Determine the (x, y) coordinate at the center of the cell enclosing the given text.  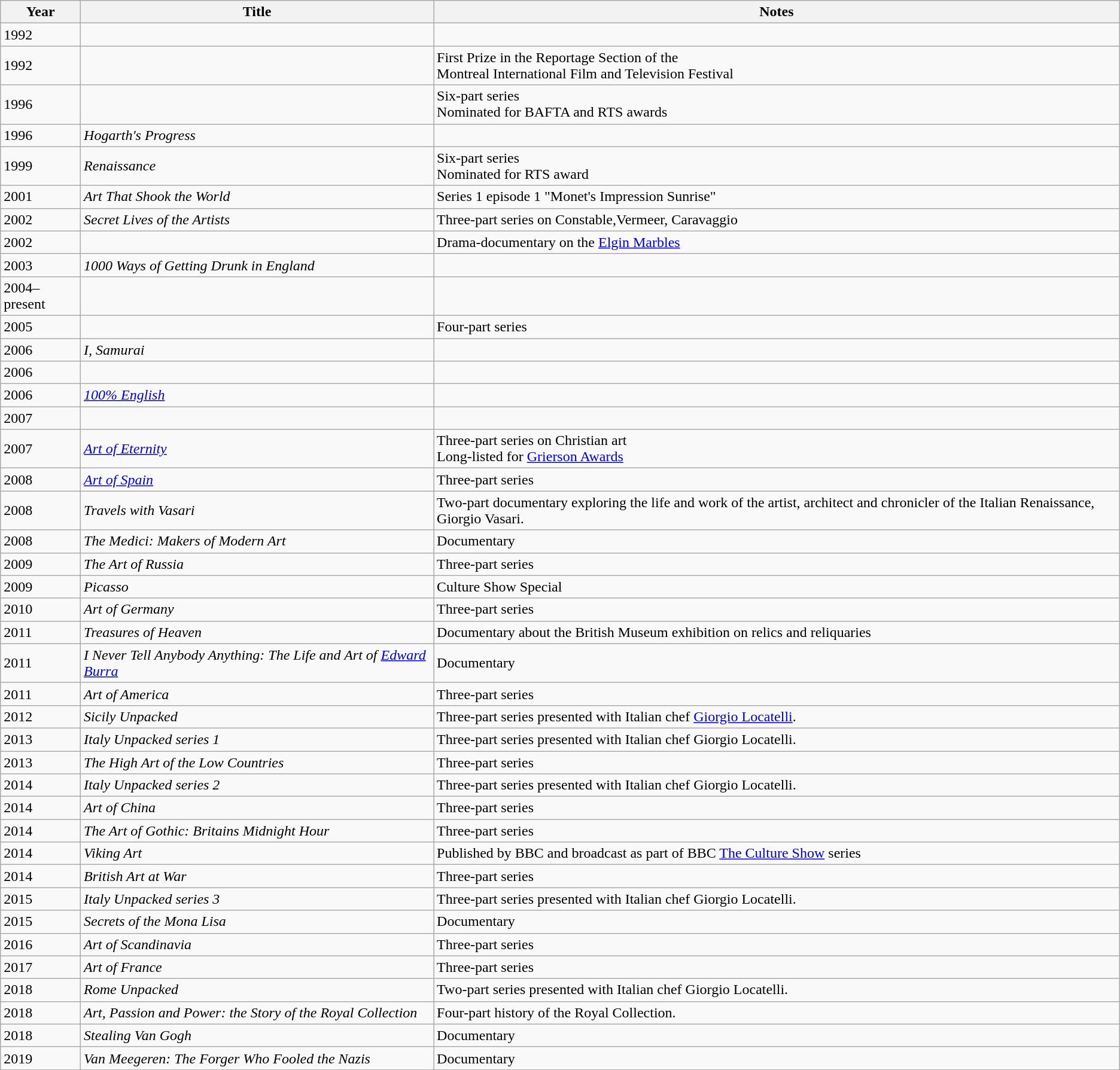
Sicily Unpacked (257, 717)
The Art of Russia (257, 564)
Art of France (257, 967)
Title (257, 12)
Secret Lives of the Artists (257, 220)
1000 Ways of Getting Drunk in England (257, 265)
Picasso (257, 587)
Two-part series presented with Italian chef Giorgio Locatelli. (777, 990)
Notes (777, 12)
2012 (41, 717)
Published by BBC and broadcast as part of BBC The Culture Show series (777, 853)
Three-part series on Christian artLong-listed for Grierson Awards (777, 449)
1999 (41, 166)
The High Art of the Low Countries (257, 763)
Art of Eternity (257, 449)
Stealing Van Gogh (257, 1035)
2016 (41, 944)
2005 (41, 327)
Art of Spain (257, 480)
Renaissance (257, 166)
Three-part series on Constable,Vermeer, Caravaggio (777, 220)
Italy Unpacked series 3 (257, 899)
2001 (41, 197)
Art, Passion and Power: the Story of the Royal Collection (257, 1013)
The Art of Gothic: Britains Midnight Hour (257, 831)
Art of Germany (257, 609)
Series 1 episode 1 "Monet's Impression Sunrise" (777, 197)
Six-part seriesNominated for RTS award (777, 166)
Art of China (257, 808)
British Art at War (257, 876)
Art That Shook the World (257, 197)
The Medici: Makers of Modern Art (257, 541)
2010 (41, 609)
Four-part history of the Royal Collection. (777, 1013)
2019 (41, 1058)
Secrets of the Mona Lisa (257, 922)
Culture Show Special (777, 587)
Hogarth's Progress (257, 135)
Year (41, 12)
100% English (257, 395)
Travels with Vasari (257, 511)
First Prize in the Reportage Section of theMontreal International Film and Television Festival (777, 66)
Art of Scandinavia (257, 944)
2003 (41, 265)
Four-part series (777, 327)
2004–present (41, 295)
Van Meegeren: The Forger Who Fooled the Nazis (257, 1058)
Rome Unpacked (257, 990)
Six-part seriesNominated for BAFTA and RTS awards (777, 104)
Treasures of Heaven (257, 632)
I, Samurai (257, 350)
Italy Unpacked series 2 (257, 785)
2017 (41, 967)
Art of America (257, 694)
Two-part documentary exploring the life and work of the artist, architect and chronicler of the Italian Renaissance, Giorgio Vasari. (777, 511)
Viking Art (257, 853)
I Never Tell Anybody Anything: The Life and Art of Edward Burra (257, 663)
Drama-documentary on the Elgin Marbles (777, 242)
Italy Unpacked series 1 (257, 739)
Documentary about the British Museum exhibition on relics and reliquaries (777, 632)
